Scan for the cell matching the given text and deliver its [x, y] coordinate at center. 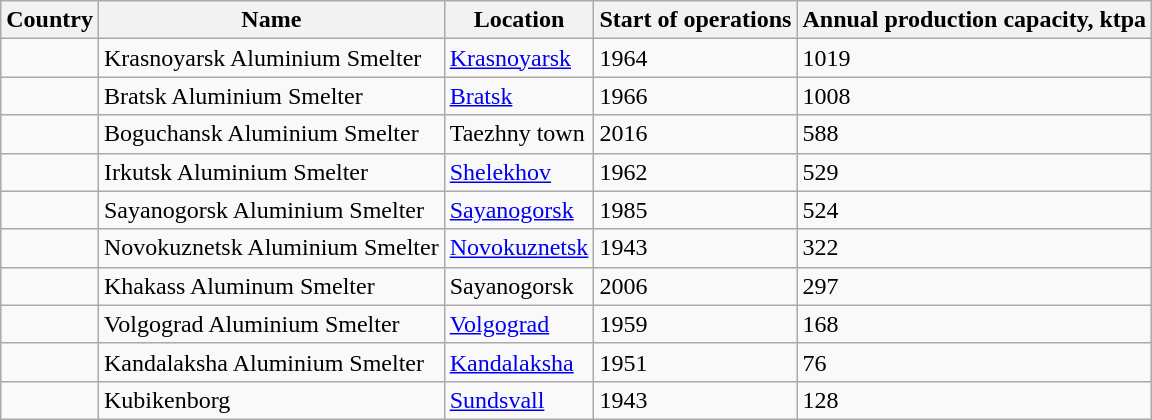
Kandalaksha [519, 362]
Krasnoyarsk [519, 58]
128 [974, 400]
168 [974, 324]
1966 [696, 96]
1008 [974, 96]
76 [974, 362]
Bratsk [519, 96]
Novokuznetsk Aluminium Smelter [271, 248]
1962 [696, 172]
Taezhny town [519, 134]
Location [519, 20]
1019 [974, 58]
2016 [696, 134]
1964 [696, 58]
297 [974, 286]
Volgograd [519, 324]
Shelekhov [519, 172]
588 [974, 134]
Sayanogorsk Aluminium Smelter [271, 210]
1951 [696, 362]
Start of operations [696, 20]
Boguchansk Aluminium Smelter [271, 134]
524 [974, 210]
Novokuznetsk [519, 248]
Kubikenborg [271, 400]
529 [974, 172]
Volgograd Aluminium Smelter [271, 324]
Irkutsk Aluminium Smelter [271, 172]
Khakass Aluminum Smelter [271, 286]
Annual production capacity, ktpa [974, 20]
1959 [696, 324]
Country [50, 20]
Name [271, 20]
Sundsvall [519, 400]
1985 [696, 210]
Kandalaksha Aluminium Smelter [271, 362]
322 [974, 248]
Bratsk Aluminium Smelter [271, 96]
2006 [696, 286]
Krasnoyarsk Aluminium Smelter [271, 58]
